Return [X, Y] of the center of cell containing provided text 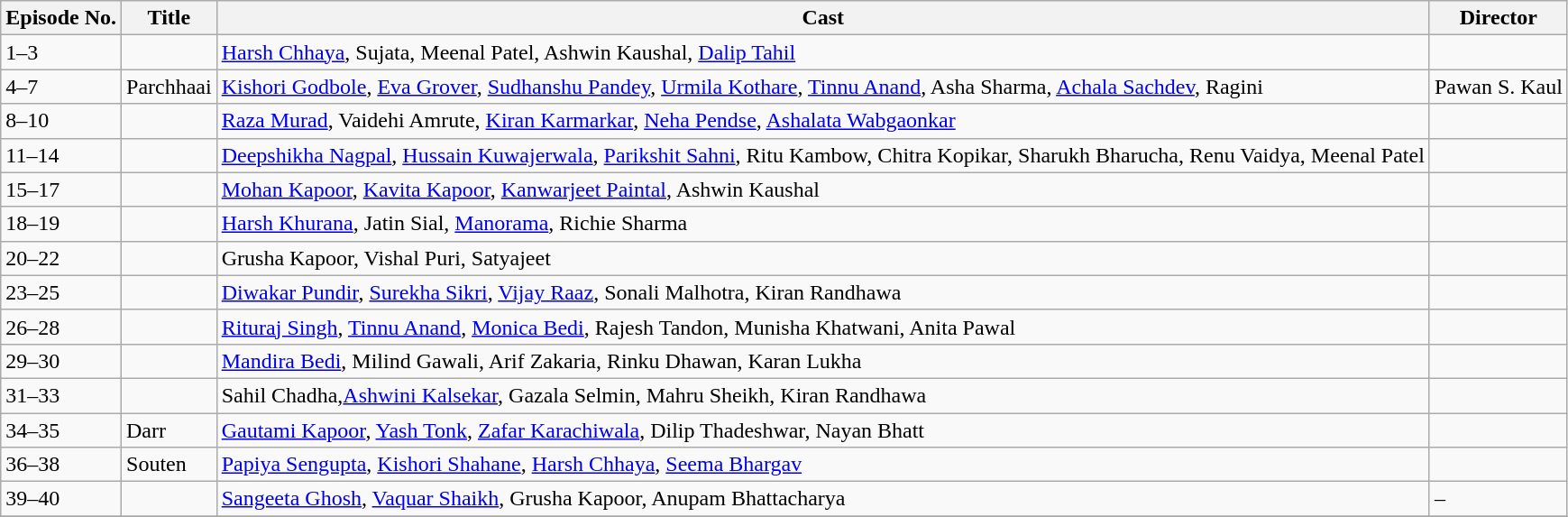
Parchhaai [170, 87]
Sangeeta Ghosh, Vaquar Shaikh, Grusha Kapoor, Anupam Bhattacharya [822, 499]
Director [1499, 18]
Gautami Kapoor, Yash Tonk, Zafar Karachiwala, Dilip Thadeshwar, Nayan Bhatt [822, 430]
1–3 [61, 52]
4–7 [61, 87]
Souten [170, 465]
Episode No. [61, 18]
Grusha Kapoor, Vishal Puri, Satyajeet [822, 258]
20–22 [61, 258]
Papiya Sengupta, Kishori Shahane, Harsh Chhaya, Seema Bhargav [822, 465]
Raza Murad, Vaidehi Amrute, Kiran Karmarkar, Neha Pendse, Ashalata Wabgaonkar [822, 121]
– [1499, 499]
39–40 [61, 499]
Kishori Godbole, Eva Grover, Sudhanshu Pandey, Urmila Kothare, Tinnu Anand, Asha Sharma, Achala Sachdev, Ragini [822, 87]
Darr [170, 430]
34–35 [61, 430]
18–19 [61, 224]
Mohan Kapoor, Kavita Kapoor, Kanwarjeet Paintal, Ashwin Kaushal [822, 189]
11–14 [61, 155]
Rituraj Singh, Tinnu Anand, Monica Bedi, Rajesh Tandon, Munisha Khatwani, Anita Pawal [822, 327]
Harsh Khurana, Jatin Sial, Manorama, Richie Sharma [822, 224]
8–10 [61, 121]
23–25 [61, 292]
Deepshikha Nagpal, Hussain Kuwajerwala, Parikshit Sahni, Ritu Kambow, Chitra Kopikar, Sharukh Bharucha, Renu Vaidya, Meenal Patel [822, 155]
29–30 [61, 361]
15–17 [61, 189]
Title [170, 18]
26–28 [61, 327]
Sahil Chadha,Ashwini Kalsekar, Gazala Selmin, Mahru Sheikh, Kiran Randhawa [822, 395]
36–38 [61, 465]
Diwakar Pundir, Surekha Sikri, Vijay Raaz, Sonali Malhotra, Kiran Randhawa [822, 292]
Mandira Bedi, Milind Gawali, Arif Zakaria, Rinku Dhawan, Karan Lukha [822, 361]
Pawan S. Kaul [1499, 87]
Cast [822, 18]
31–33 [61, 395]
Harsh Chhaya, Sujata, Meenal Patel, Ashwin Kaushal, Dalip Tahil [822, 52]
